Detect which cell encompasses the target text, then output its [X, Y] center coordinate. 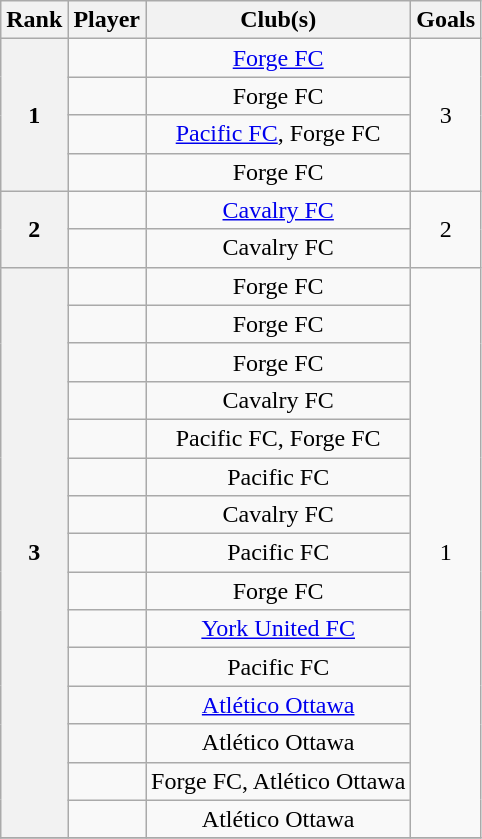
Goals [446, 20]
Player [107, 20]
Forge FC, Atlético Ottawa [278, 781]
Club(s) [278, 20]
York United FC [278, 629]
Rank [34, 20]
